Determine the [X, Y] coordinate at the center of the cell enclosing the given text.  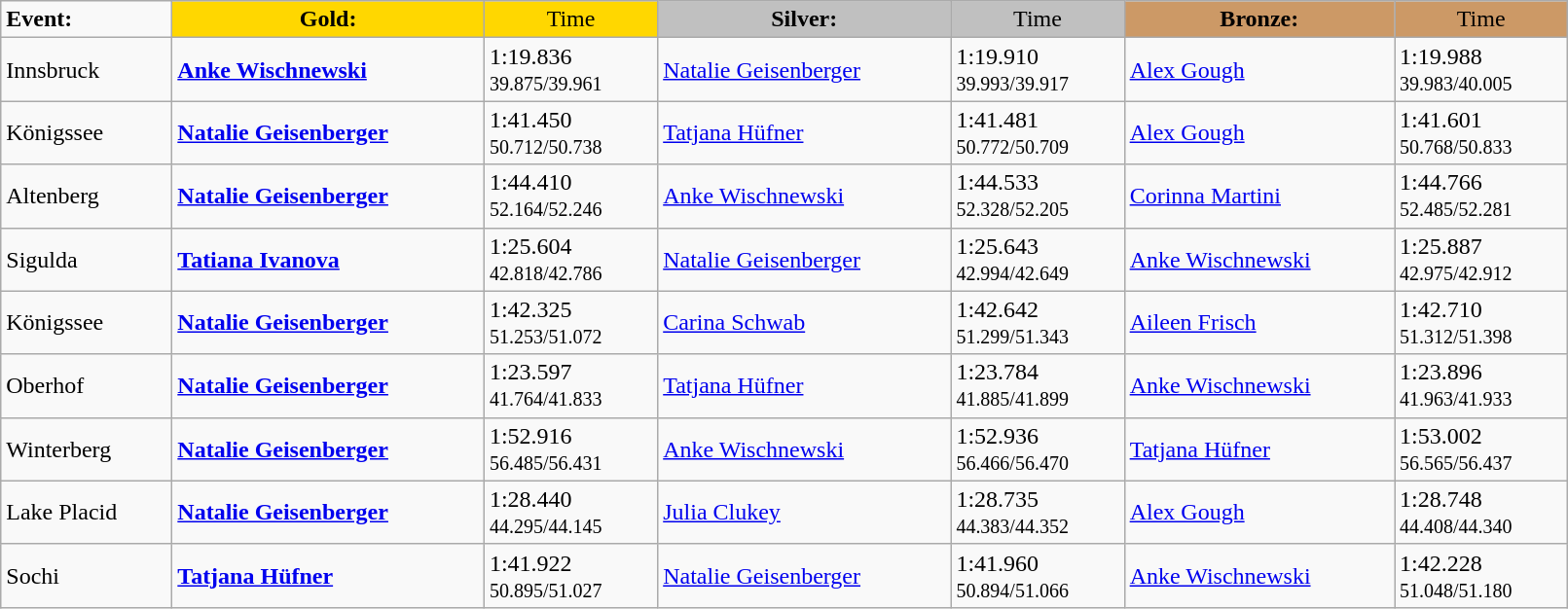
1:42.64251.299/51.343 [1038, 323]
1:44.41052.164/52.246 [570, 197]
1:41.48150.772/50.709 [1038, 132]
1:42.32551.253/51.072 [570, 323]
1:52.93656.466/56.470 [1038, 449]
Silver: [804, 19]
1:25.88742.975/42.912 [1480, 259]
1:41.45050.712/50.738 [570, 132]
1:19.98839.983/40.005 [1480, 70]
1:28.73544.383/44.352 [1038, 512]
1:41.92250.895/51.027 [570, 576]
1:52.91656.485/56.431 [570, 449]
1:25.60442.818/42.786 [570, 259]
1:28.74844.408/44.340 [1480, 512]
Lake Placid [87, 512]
Winterberg [87, 449]
1:41.96050.894/51.066 [1038, 576]
1:19.83639.875/39.961 [570, 70]
Oberhof [87, 385]
1:53.00256.565/56.437 [1480, 449]
1:23.78441.885/41.899 [1038, 385]
1:44.76652.485/52.281 [1480, 197]
Aileen Frisch [1259, 323]
Tatiana Ivanova [329, 259]
1:23.89641.963/41.933 [1480, 385]
1:25.64342.994/42.649 [1038, 259]
1:42.22851.048/51.180 [1480, 576]
1:41.60150.768/50.833 [1480, 132]
Bronze: [1259, 19]
1:44.53352.328/52.205 [1038, 197]
1:42.71051.312/51.398 [1480, 323]
Sigulda [87, 259]
Event: [87, 19]
Gold: [329, 19]
Sochi [87, 576]
1:23.59741.764/41.833 [570, 385]
Julia Clukey [804, 512]
Carina Schwab [804, 323]
Corinna Martini [1259, 197]
Altenberg [87, 197]
1:28.44044.295/44.145 [570, 512]
1:19.91039.993/39.917 [1038, 70]
Innsbruck [87, 70]
